Return [x, y] of the center of cell containing provided text 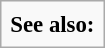
See also: [52, 24]
